Find where the given text appears and provide that cell's center as [X, Y] coordinate. 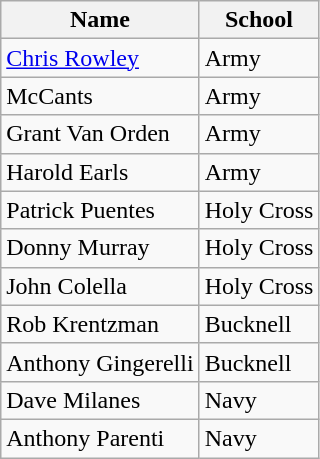
Donny Murray [100, 248]
School [259, 20]
McCants [100, 96]
Patrick Puentes [100, 210]
Name [100, 20]
Chris Rowley [100, 58]
Dave Milanes [100, 400]
Anthony Gingerelli [100, 362]
John Colella [100, 286]
Anthony Parenti [100, 438]
Rob Krentzman [100, 324]
Grant Van Orden [100, 134]
Harold Earls [100, 172]
